Locate the cell with the specified text and output its (X, Y) center coordinate. 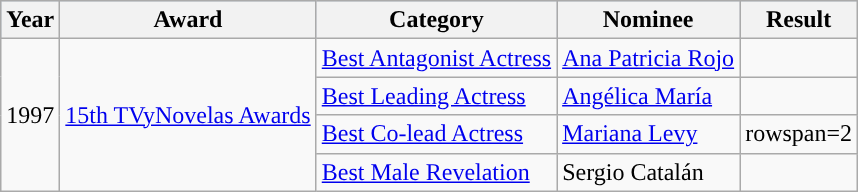
Year (30, 20)
Award (188, 20)
Best Male Revelation (436, 172)
Best Antagonist Actress (436, 58)
Angélica María (648, 96)
rowspan=2 (799, 134)
Sergio Catalán (648, 172)
Best Leading Actress (436, 96)
15th TVyNovelas Awards (188, 115)
Category (436, 20)
Result (799, 20)
1997 (30, 115)
Mariana Levy (648, 134)
Ana Patricia Rojo (648, 58)
Best Co-lead Actress (436, 134)
Nominee (648, 20)
